Identify which cell holds the provided text, then report its (X, Y) central coordinate. 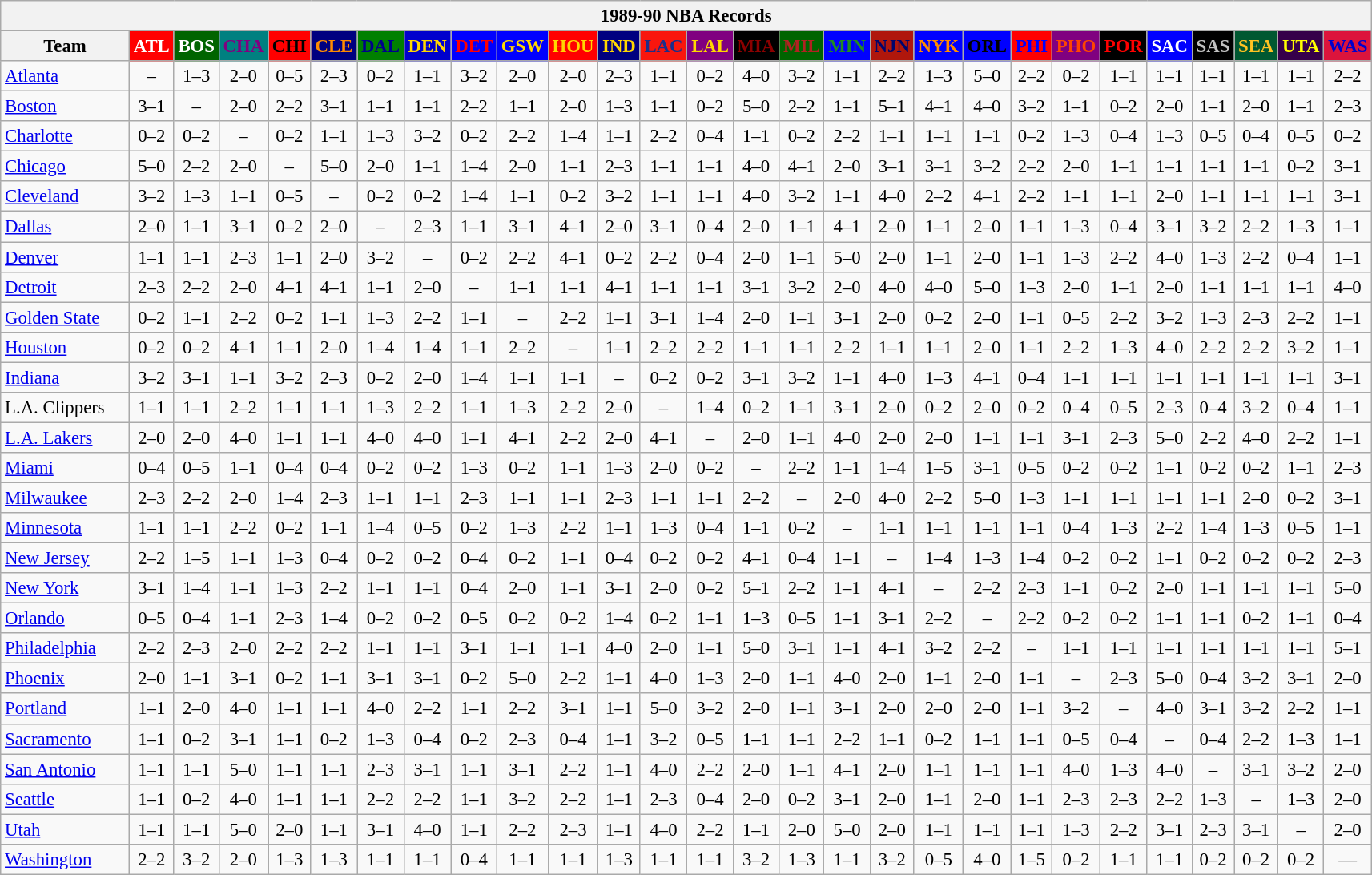
DAL (381, 46)
GSW (522, 46)
Team (66, 46)
SAC (1169, 46)
Denver (66, 257)
SEA (1256, 46)
Boston (66, 107)
Indiana (66, 377)
DEN (428, 46)
1989-90 NBA Records (686, 16)
Houston (66, 347)
Golden State (66, 317)
Detroit (66, 287)
Milwaukee (66, 498)
CHI (289, 46)
Sacramento (66, 739)
Cleveland (66, 196)
Utah (66, 829)
PHO (1076, 46)
ATL (151, 46)
MIN (847, 46)
CHA (243, 46)
Philadelphia (66, 648)
Chicago (66, 167)
San Antonio (66, 769)
Washington (66, 860)
L.A. Lakers (66, 437)
Orlando (66, 619)
NJN (892, 46)
LAC (663, 46)
WAS (1348, 46)
L.A. Clippers (66, 408)
PHI (1032, 46)
MIL (802, 46)
HOU (573, 46)
DET (474, 46)
POR (1123, 46)
CLE (333, 46)
Minnesota (66, 528)
Portland (66, 709)
UTA (1301, 46)
IND (619, 46)
MIA (756, 46)
Charlotte (66, 136)
Miami (66, 468)
NYK (939, 46)
— (1348, 860)
Atlanta (66, 76)
Phoenix (66, 679)
ORL (987, 46)
New York (66, 588)
LAL (710, 46)
SAS (1213, 46)
Seattle (66, 799)
New Jersey (66, 558)
BOS (196, 46)
Dallas (66, 227)
